Capture the cell that displays the provided text and extract its [x, y] central coordinate. 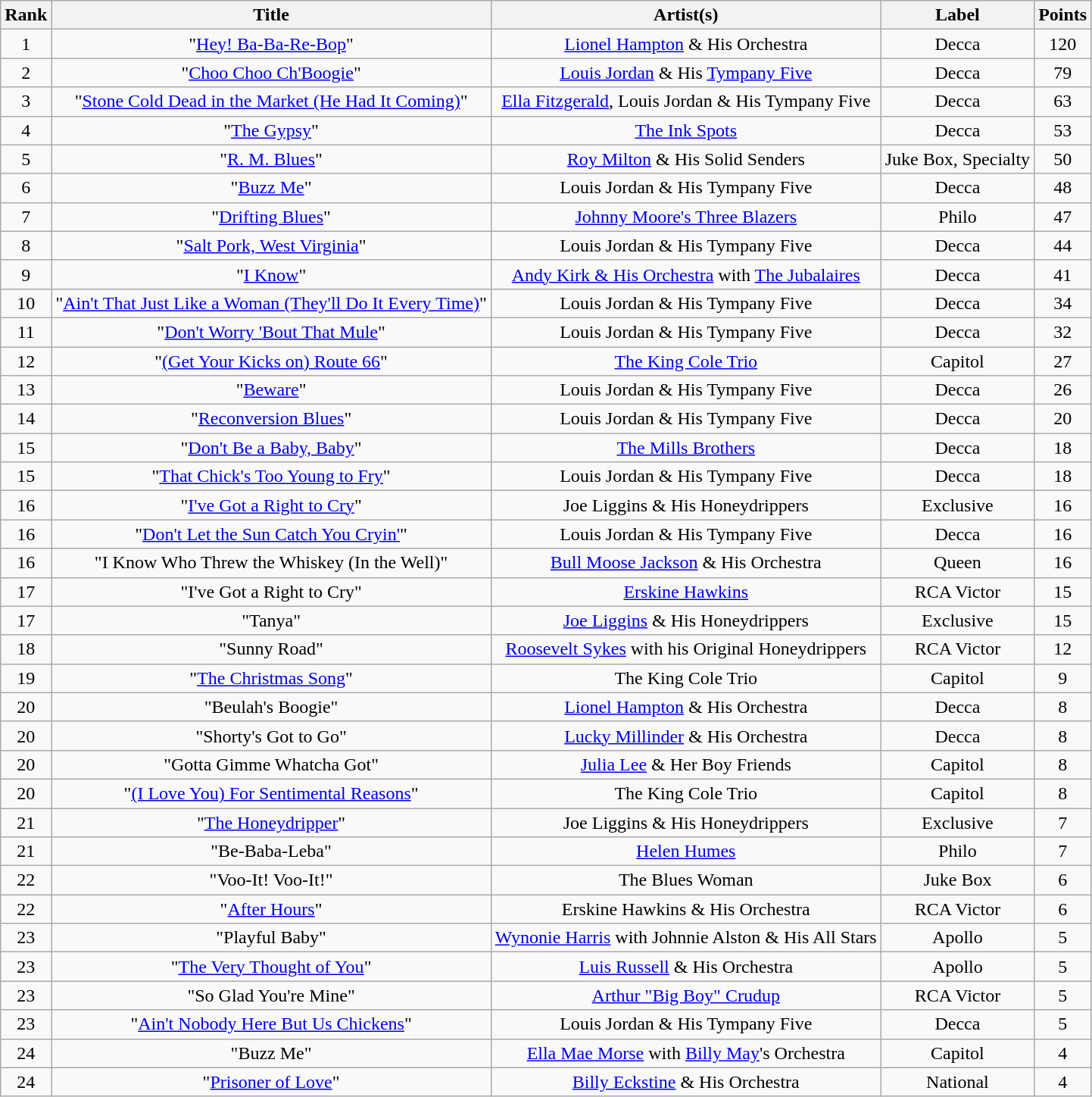
"Drifting Blues" [271, 217]
"(I Love You) For Sentimental Reasons" [271, 793]
14 [26, 419]
"Prisoner of Love" [271, 1082]
Erskine Hawkins & His Orchestra [686, 909]
47 [1063, 217]
Roosevelt Sykes with his Original Honeydrippers [686, 649]
The Ink Spots [686, 130]
26 [1063, 390]
53 [1063, 130]
National [957, 1082]
50 [1063, 159]
48 [1063, 188]
10 [26, 303]
The Blues Woman [686, 880]
"Reconversion Blues" [271, 419]
Artist(s) [686, 15]
Label [957, 15]
2 [26, 73]
"That Chick's Too Young to Fry" [271, 477]
Lucky Millinder & His Orchestra [686, 736]
"Playful Baby" [271, 938]
32 [1063, 332]
"Voo-It! Voo-It!" [271, 880]
Billy Eckstine & His Orchestra [686, 1082]
Ella Mae Morse with Billy May's Orchestra [686, 1053]
"Tanya" [271, 620]
Title [271, 15]
1 [26, 44]
11 [26, 332]
"So Glad You're Mine" [271, 995]
"Choo Choo Ch'Boogie" [271, 73]
13 [26, 390]
"The Gypsy" [271, 130]
19 [26, 678]
Erskine Hawkins [686, 592]
Arthur "Big Boy" Crudup [686, 995]
"I Know" [271, 274]
Johnny Moore's Three Blazers [686, 217]
"Gotta Gimme Whatcha Got" [271, 764]
Points [1063, 15]
"Sunny Road" [271, 649]
"R. M. Blues" [271, 159]
Roy Milton & His Solid Senders [686, 159]
"The Christmas Song" [271, 678]
"After Hours" [271, 909]
44 [1063, 245]
Rank [26, 15]
Ella Fitzgerald, Louis Jordan & His Tympany Five [686, 102]
79 [1063, 73]
Juke Box [957, 880]
"Ain't That Just Like a Woman (They'll Do It Every Time)" [271, 303]
"Stone Cold Dead in the Market (He Had It Coming)" [271, 102]
Julia Lee & Her Boy Friends [686, 764]
"(Get Your Kicks on) Route 66" [271, 361]
27 [1063, 361]
41 [1063, 274]
120 [1063, 44]
"Beware" [271, 390]
Luis Russell & His Orchestra [686, 967]
63 [1063, 102]
Queen [957, 563]
"Beulah's Boogie" [271, 707]
The Mills Brothers [686, 448]
34 [1063, 303]
"I Know Who Threw the Whiskey (In the Well)" [271, 563]
"Shorty's Got to Go" [271, 736]
"Hey! Ba-Ba-Re-Bop" [271, 44]
"Ain't Nobody Here But Us Chickens" [271, 1024]
"Salt Pork, West Virginia" [271, 245]
Juke Box, Specialty [957, 159]
Bull Moose Jackson & His Orchestra [686, 563]
"Don't Let the Sun Catch You Cryin'" [271, 534]
Andy Kirk & His Orchestra with The Jubalaires [686, 274]
"The Honeydripper" [271, 822]
"Don't Be a Baby, Baby" [271, 448]
Wynonie Harris with Johnnie Alston & His All Stars [686, 938]
"The Very Thought of You" [271, 967]
3 [26, 102]
"Be-Baba-Leba" [271, 852]
"Don't Worry 'Bout That Mule" [271, 332]
Helen Humes [686, 852]
